Return [X, Y] of the center of cell containing provided text 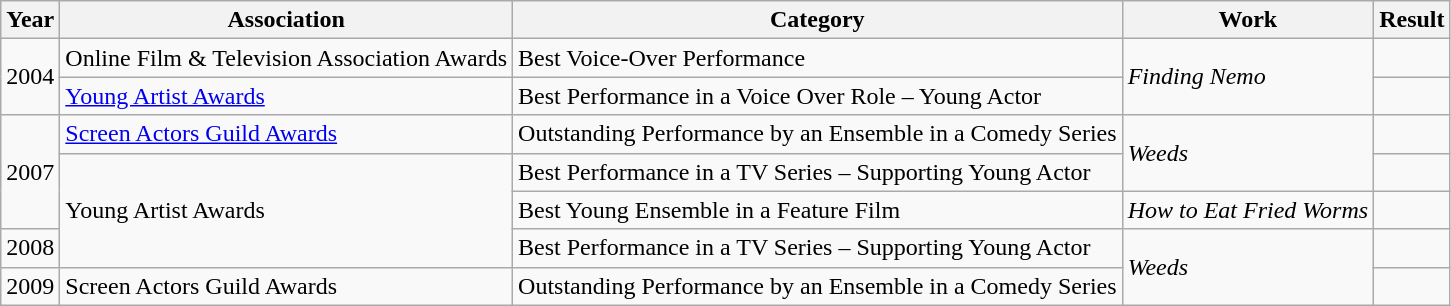
2008 [30, 248]
2004 [30, 77]
Work [1248, 20]
Category [818, 20]
Result [1412, 20]
2007 [30, 172]
2009 [30, 286]
Best Young Ensemble in a Feature Film [818, 210]
Finding Nemo [1248, 77]
How to Eat Fried Worms [1248, 210]
Association [286, 20]
Online Film & Television Association Awards [286, 58]
Best Performance in a Voice Over Role – Young Actor [818, 96]
Year [30, 20]
Best Voice-Over Performance [818, 58]
